Provide the [x, y] coordinate of the cell's center where the given text is located.  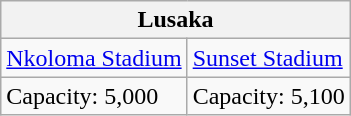
Capacity: 5,100 [268, 96]
Capacity: 5,000 [94, 96]
Lusaka [176, 20]
Sunset Stadium [268, 58]
Nkoloma Stadium [94, 58]
